Scan for the cell matching the given text and deliver its (x, y) coordinate at center. 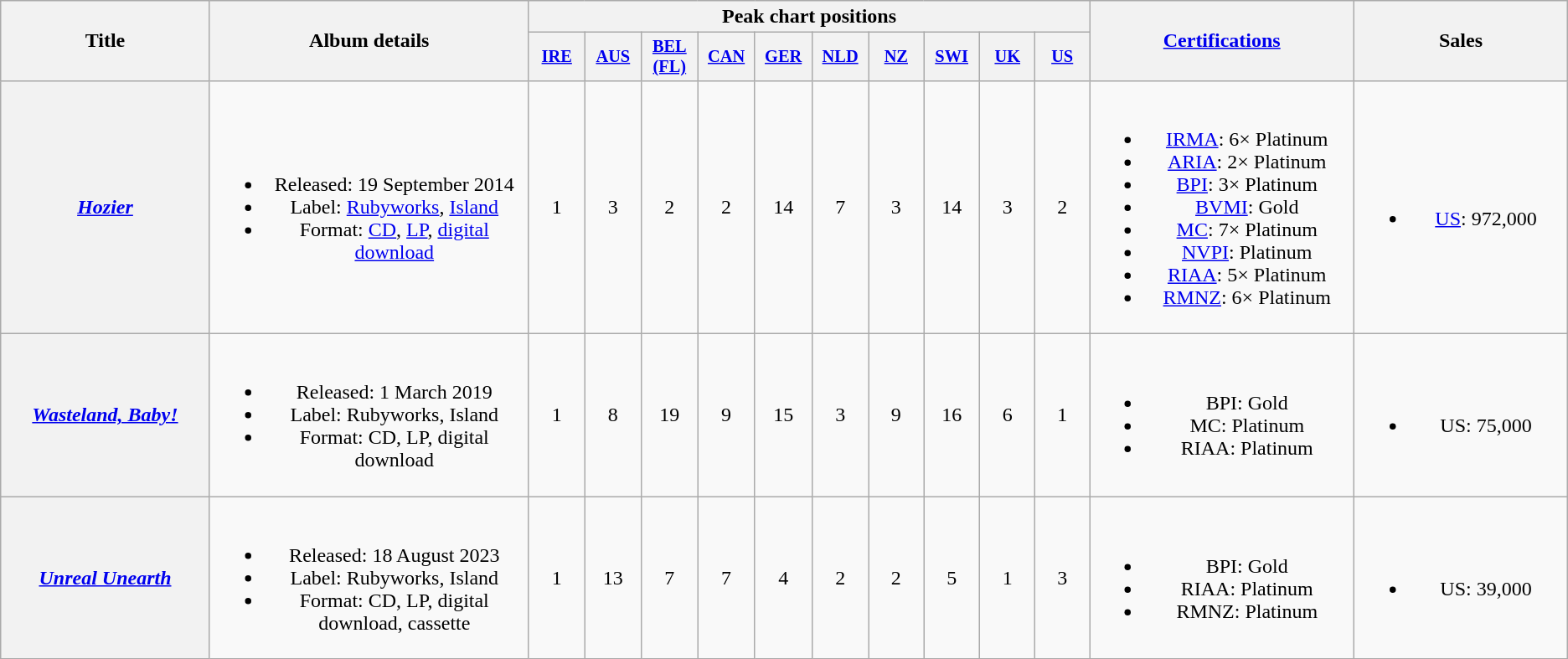
NZ (896, 57)
19 (670, 415)
CAN (726, 57)
US: 39,000 (1461, 578)
Album details (369, 41)
US: 972,000 (1461, 207)
4 (783, 578)
Released: 1 March 2019Label: Rubyworks, IslandFormat: CD, LP, digital download (369, 415)
BEL(FL) (670, 57)
Sales (1461, 41)
Certifications (1222, 41)
Peak chart positions (809, 17)
8 (613, 415)
13 (613, 578)
UK (1008, 57)
16 (952, 415)
GER (783, 57)
Hozier (106, 207)
Unreal Unearth (106, 578)
IRE (556, 57)
AUS (613, 57)
15 (783, 415)
5 (952, 578)
Released: 18 August 2023Label: Rubyworks, IslandFormat: CD, LP, digital download, cassette (369, 578)
US (1062, 57)
6 (1008, 415)
Released: 19 September 2014Label: Rubyworks, IslandFormat: CD, LP, digital download (369, 207)
SWI (952, 57)
US: 75,000 (1461, 415)
BPI: GoldMC: PlatinumRIAA: Platinum (1222, 415)
Title (106, 41)
BPI: GoldRIAA: PlatinumRMNZ: Platinum (1222, 578)
NLD (840, 57)
Wasteland, Baby! (106, 415)
IRMA: 6× PlatinumARIA: 2× PlatinumBPI: 3× PlatinumBVMI: GoldMC: 7× PlatinumNVPI: PlatinumRIAA: 5× PlatinumRMNZ: 6× Platinum (1222, 207)
